For the text-containing cell, return its midpoint in (x, y) coordinate format. 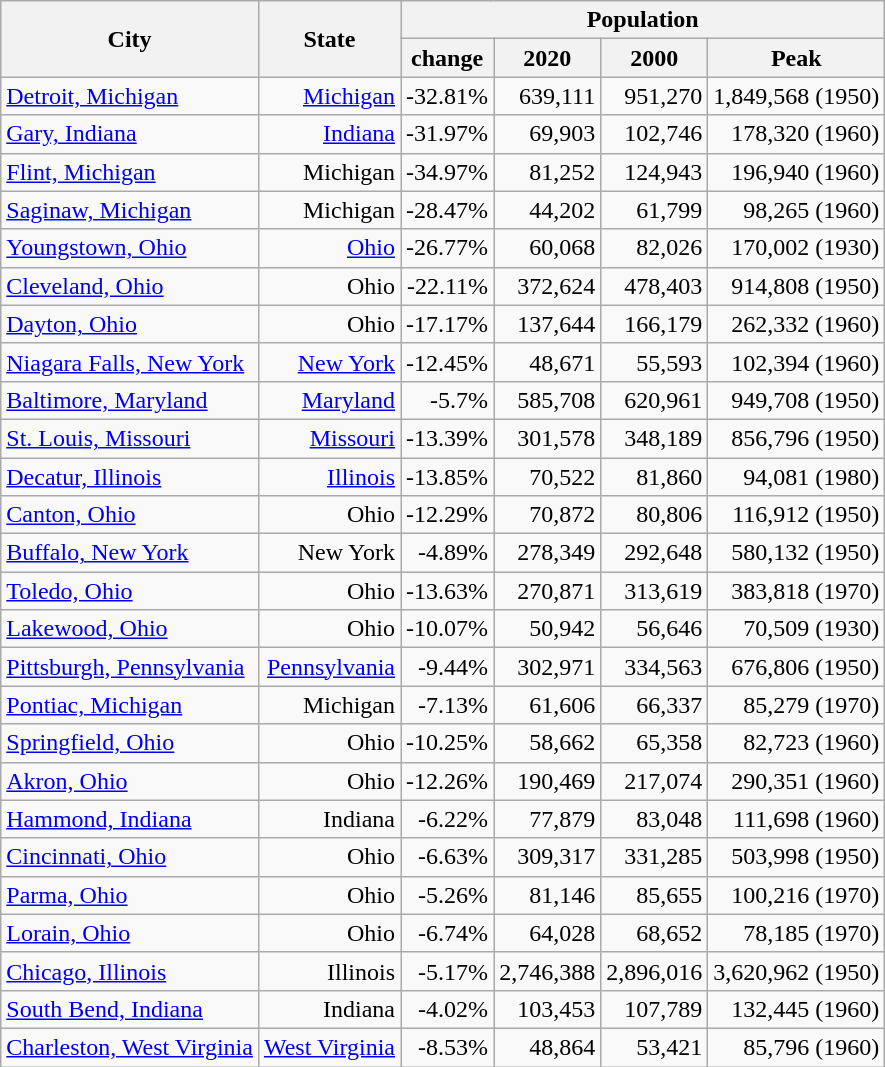
-12.26% (448, 781)
South Bend, Indiana (130, 1009)
44,202 (548, 210)
Buffalo, New York (130, 553)
3,620,962 (1950) (796, 971)
-4.89% (448, 553)
Missouri (329, 438)
2020 (548, 58)
Gary, Indiana (130, 134)
Chicago, Illinois (130, 971)
503,998 (1950) (796, 857)
77,879 (548, 819)
-5.7% (448, 400)
68,652 (654, 933)
-6.63% (448, 857)
48,864 (548, 1047)
102,394 (1960) (796, 362)
290,351 (1960) (796, 781)
70,522 (548, 477)
-10.25% (448, 743)
85,279 (1970) (796, 705)
Springfield, Ohio (130, 743)
56,646 (654, 629)
82,723 (1960) (796, 743)
132,445 (1960) (796, 1009)
1,849,568 (1950) (796, 96)
81,252 (548, 172)
-13.39% (448, 438)
Akron, Ohio (130, 781)
190,469 (548, 781)
-6.22% (448, 819)
98,265 (1960) (796, 210)
Cleveland, Ohio (130, 286)
278,349 (548, 553)
Decatur, Illinois (130, 477)
585,708 (548, 400)
676,806 (1950) (796, 667)
Youngstown, Ohio (130, 248)
137,644 (548, 324)
50,942 (548, 629)
170,002 (1930) (796, 248)
West Virginia (329, 1047)
Detroit, Michigan (130, 96)
-5.17% (448, 971)
639,111 (548, 96)
53,421 (654, 1047)
2,746,388 (548, 971)
70,872 (548, 515)
78,185 (1970) (796, 933)
914,808 (1950) (796, 286)
Cincinnati, Ohio (130, 857)
166,179 (654, 324)
372,624 (548, 286)
2,896,016 (654, 971)
69,903 (548, 134)
Toledo, Ohio (130, 591)
-6.74% (448, 933)
Pittsburgh, Pennsylvania (130, 667)
348,189 (654, 438)
-13.85% (448, 477)
83,048 (654, 819)
-5.26% (448, 895)
Peak (796, 58)
301,578 (548, 438)
-7.13% (448, 705)
124,943 (654, 172)
107,789 (654, 1009)
Niagara Falls, New York (130, 362)
100,216 (1970) (796, 895)
580,132 (1950) (796, 553)
Saginaw, Michigan (130, 210)
-9.44% (448, 667)
-22.11% (448, 286)
856,796 (1950) (796, 438)
Maryland (329, 400)
48,671 (548, 362)
313,619 (654, 591)
-32.81% (448, 96)
103,453 (548, 1009)
270,871 (548, 591)
82,026 (654, 248)
Lakewood, Ohio (130, 629)
Pennsylvania (329, 667)
64,028 (548, 933)
178,320 (1960) (796, 134)
State (329, 39)
-10.07% (448, 629)
85,655 (654, 895)
66,337 (654, 705)
102,746 (654, 134)
-28.47% (448, 210)
111,698 (1960) (796, 819)
St. Louis, Missouri (130, 438)
58,662 (548, 743)
116,912 (1950) (796, 515)
55,593 (654, 362)
Pontiac, Michigan (130, 705)
Lorain, Ohio (130, 933)
85,796 (1960) (796, 1047)
Flint, Michigan (130, 172)
620,961 (654, 400)
292,648 (654, 553)
60,068 (548, 248)
334,563 (654, 667)
309,317 (548, 857)
Hammond, Indiana (130, 819)
61,799 (654, 210)
302,971 (548, 667)
City (130, 39)
-31.97% (448, 134)
81,860 (654, 477)
-12.45% (448, 362)
-4.02% (448, 1009)
-13.63% (448, 591)
81,146 (548, 895)
94,081 (1980) (796, 477)
-34.97% (448, 172)
-8.53% (448, 1047)
61,606 (548, 705)
-12.29% (448, 515)
change (448, 58)
478,403 (654, 286)
Canton, Ohio (130, 515)
217,074 (654, 781)
2000 (654, 58)
Population (643, 20)
951,270 (654, 96)
Baltimore, Maryland (130, 400)
80,806 (654, 515)
Charleston, West Virginia (130, 1047)
262,332 (1960) (796, 324)
Parma, Ohio (130, 895)
383,818 (1970) (796, 591)
331,285 (654, 857)
-17.17% (448, 324)
70,509 (1930) (796, 629)
Dayton, Ohio (130, 324)
65,358 (654, 743)
949,708 (1950) (796, 400)
196,940 (1960) (796, 172)
-26.77% (448, 248)
